Scan for the cell matching the given text and deliver its (X, Y) coordinate at center. 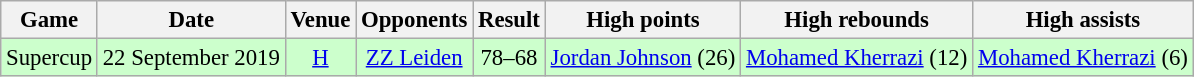
Venue (320, 20)
Mohamed Kherrazi (6) (1084, 58)
22 September 2019 (191, 58)
Date (191, 20)
Result (510, 20)
Supercup (50, 58)
78–68 (510, 58)
H (320, 58)
Jordan Johnson (26) (642, 58)
Mohamed Kherrazi (12) (857, 58)
Opponents (414, 20)
ZZ Leiden (414, 58)
High rebounds (857, 20)
High assists (1084, 20)
Game (50, 20)
High points (642, 20)
